Identify which cell holds the provided text, then report its [x, y] central coordinate. 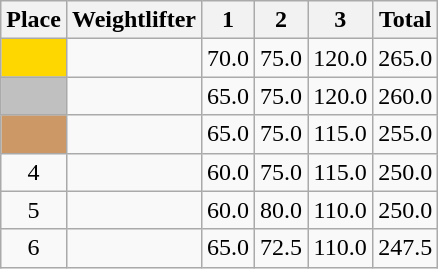
247.5 [406, 248]
72.5 [282, 248]
5 [34, 210]
Place [34, 20]
3 [340, 20]
255.0 [406, 134]
4 [34, 172]
260.0 [406, 96]
80.0 [282, 210]
70.0 [228, 58]
1 [228, 20]
Weightlifter [134, 20]
6 [34, 248]
Total [406, 20]
2 [282, 20]
265.0 [406, 58]
